Extract the [X, Y] coordinate from the center of the cell holding the provided text.  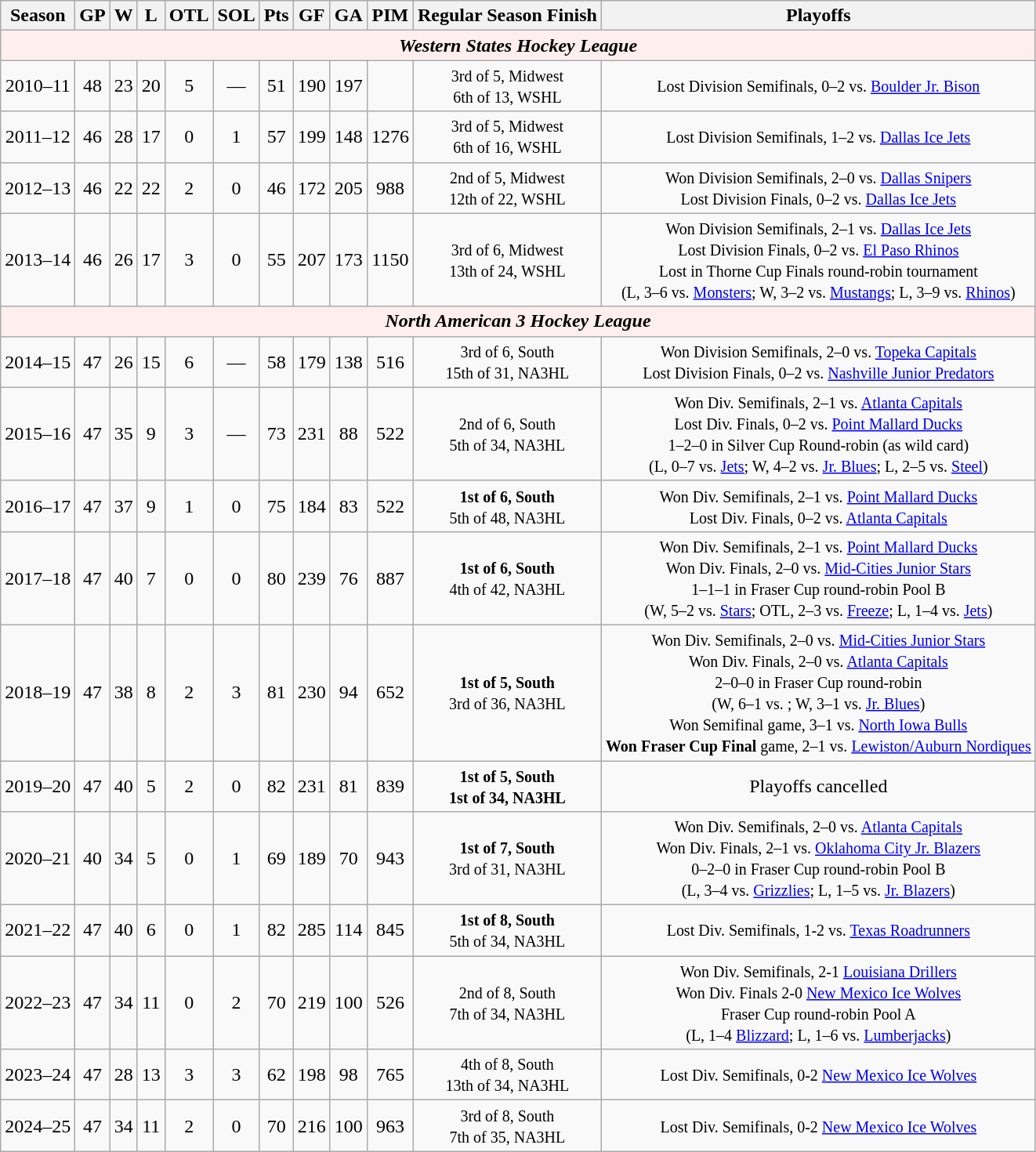
88 [348, 434]
94 [348, 693]
Pts [276, 16]
23 [124, 86]
887 [390, 578]
W [124, 16]
1st of 8, South5th of 34, NA3HL [507, 931]
1st of 6, South5th of 48, NA3HL [507, 506]
1st of 5, South1st of 34, NA3HL [507, 785]
1st of 7, South3rd of 31, NA3HL [507, 859]
62 [276, 1075]
239 [312, 578]
GA [348, 16]
SOL [237, 16]
179 [312, 362]
197 [348, 86]
2020–21 [38, 859]
North American 3 Hockey League [518, 321]
2019–20 [38, 785]
652 [390, 693]
198 [312, 1075]
4th of 8, South13th of 34, NA3HL [507, 1075]
Regular Season Finish [507, 16]
2015–16 [38, 434]
963 [390, 1125]
1276 [390, 136]
138 [348, 362]
Won Div. Semifinals, 2–1 vs. Point Mallard DucksLost Div. Finals, 0–2 vs. Atlanta Capitals [818, 506]
148 [348, 136]
2013–14 [38, 260]
199 [312, 136]
765 [390, 1075]
Lost Division Semifinals, 1–2 vs. Dallas Ice Jets [818, 136]
839 [390, 785]
58 [276, 362]
2011–12 [38, 136]
48 [92, 86]
207 [312, 260]
76 [348, 578]
943 [390, 859]
75 [276, 506]
3rd of 5, Midwest6th of 16, WSHL [507, 136]
2nd of 6, South5th of 34, NA3HL [507, 434]
98 [348, 1075]
Lost Div. Semifinals, 1-2 vs. Texas Roadrunners [818, 931]
2nd of 5, Midwest12th of 22, WSHL [507, 188]
2nd of 8, South7th of 34, NA3HL [507, 1003]
Lost Division Semifinals, 0–2 vs. Boulder Jr. Bison [818, 86]
37 [124, 506]
Playoffs cancelled [818, 785]
2012–13 [38, 188]
OTL [189, 16]
516 [390, 362]
GF [312, 16]
Western States Hockey League [518, 45]
80 [276, 578]
51 [276, 86]
285 [312, 931]
2021–22 [38, 931]
3rd of 6, Midwest13th of 24, WSHL [507, 260]
3rd of 6, South15th of 31, NA3HL [507, 362]
57 [276, 136]
189 [312, 859]
2010–11 [38, 86]
PIM [390, 16]
1st of 6, South4th of 42, NA3HL [507, 578]
15 [150, 362]
2024–25 [38, 1125]
114 [348, 931]
55 [276, 260]
173 [348, 260]
Won Division Semifinals, 2–0 vs. Topeka CapitalsLost Division Finals, 0–2 vs. Nashville Junior Predators [818, 362]
Won Division Semifinals, 2–0 vs. Dallas SnipersLost Division Finals, 0–2 vs. Dallas Ice Jets [818, 188]
2017–18 [38, 578]
69 [276, 859]
1st of 5, South3rd of 36, NA3HL [507, 693]
Season [38, 16]
230 [312, 693]
38 [124, 693]
172 [312, 188]
2023–24 [38, 1075]
20 [150, 86]
845 [390, 931]
216 [312, 1125]
2016–17 [38, 506]
8 [150, 693]
219 [312, 1003]
526 [390, 1003]
GP [92, 16]
205 [348, 188]
1150 [390, 260]
2018–19 [38, 693]
73 [276, 434]
L [150, 16]
3rd of 8, South7th of 35, NA3HL [507, 1125]
35 [124, 434]
83 [348, 506]
Playoffs [818, 16]
3rd of 5, Midwest6th of 13, WSHL [507, 86]
184 [312, 506]
190 [312, 86]
13 [150, 1075]
7 [150, 578]
2014–15 [38, 362]
988 [390, 188]
2022–23 [38, 1003]
